Return the (x, y) coordinate for the center point of the cell that contains the specified text.  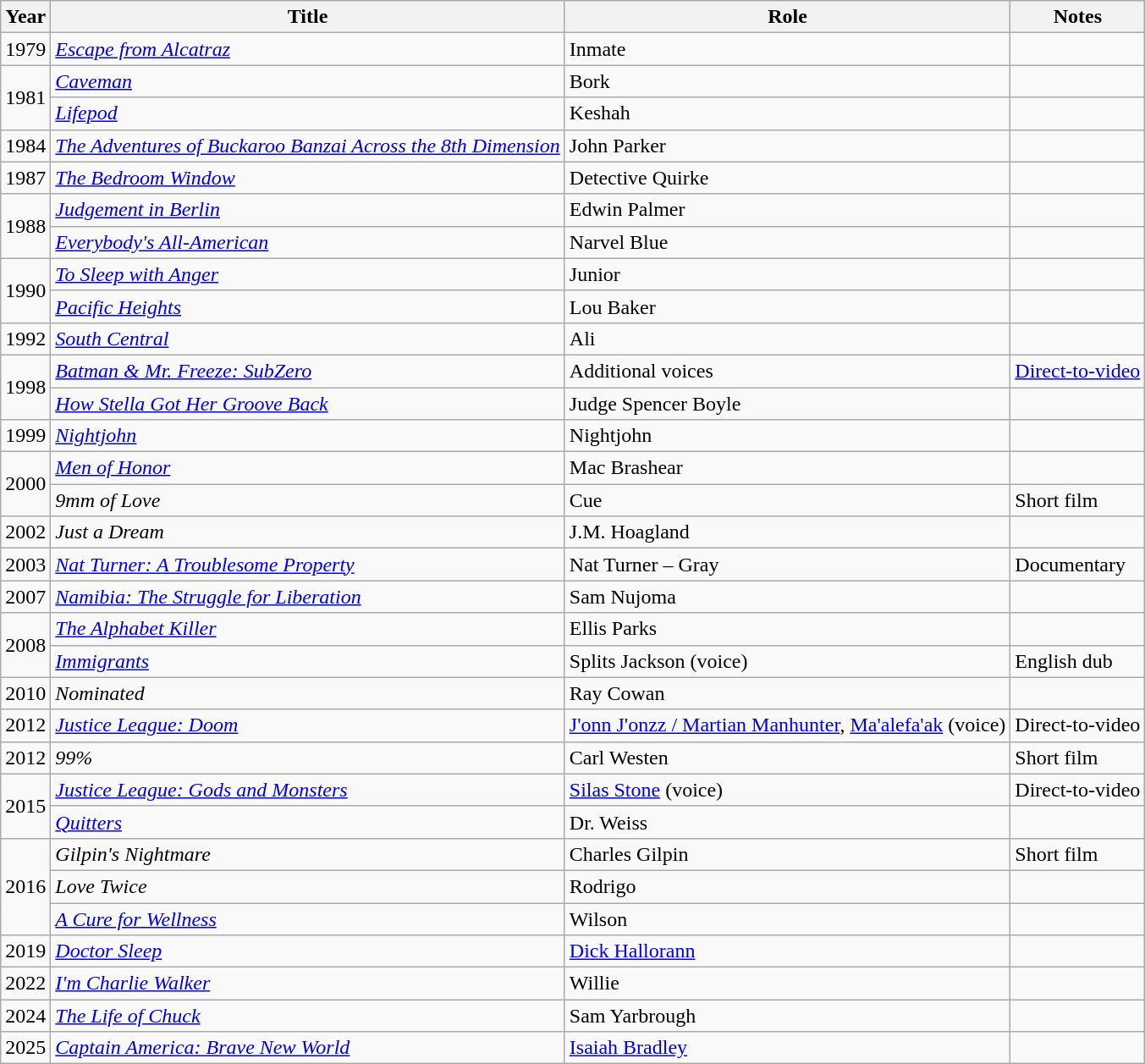
1990 (25, 290)
Rodrigo (787, 886)
1984 (25, 146)
Cue (787, 500)
John Parker (787, 146)
2015 (25, 806)
Willie (787, 984)
2010 (25, 693)
Ali (787, 339)
Notes (1078, 17)
Junior (787, 274)
Love Twice (308, 886)
2025 (25, 1048)
Year (25, 17)
Additional voices (787, 371)
Nat Turner – Gray (787, 565)
Dr. Weiss (787, 822)
Everybody's All-American (308, 242)
2007 (25, 597)
2002 (25, 532)
Ray Cowan (787, 693)
J.M. Hoagland (787, 532)
To Sleep with Anger (308, 274)
Nat Turner: A Troublesome Property (308, 565)
Quitters (308, 822)
2003 (25, 565)
Justice League: Gods and Monsters (308, 790)
Doctor Sleep (308, 951)
1988 (25, 226)
Gilpin's Nightmare (308, 854)
Narvel Blue (787, 242)
Wilson (787, 918)
Batman & Mr. Freeze: SubZero (308, 371)
Detective Quirke (787, 178)
Dick Hallorann (787, 951)
Carl Westen (787, 758)
A Cure for Wellness (308, 918)
Escape from Alcatraz (308, 49)
I'm Charlie Walker (308, 984)
2000 (25, 484)
Keshah (787, 113)
Justice League: Doom (308, 725)
South Central (308, 339)
Men of Honor (308, 468)
9mm of Love (308, 500)
Splits Jackson (voice) (787, 661)
Lifepod (308, 113)
Nominated (308, 693)
2008 (25, 645)
Title (308, 17)
Ellis Parks (787, 629)
2022 (25, 984)
Edwin Palmer (787, 210)
2016 (25, 886)
2019 (25, 951)
Immigrants (308, 661)
The Bedroom Window (308, 178)
1987 (25, 178)
Caveman (308, 81)
Lou Baker (787, 306)
The Adventures of Buckaroo Banzai Across the 8th Dimension (308, 146)
1999 (25, 436)
1981 (25, 97)
Judge Spencer Boyle (787, 404)
How Stella Got Her Groove Back (308, 404)
The Life of Chuck (308, 1016)
Sam Yarbrough (787, 1016)
Pacific Heights (308, 306)
Documentary (1078, 565)
Sam Nujoma (787, 597)
1992 (25, 339)
1979 (25, 49)
Mac Brashear (787, 468)
99% (308, 758)
Role (787, 17)
1998 (25, 387)
English dub (1078, 661)
2024 (25, 1016)
Just a Dream (308, 532)
The Alphabet Killer (308, 629)
Bork (787, 81)
Judgement in Berlin (308, 210)
Isaiah Bradley (787, 1048)
Silas Stone (voice) (787, 790)
Captain America: Brave New World (308, 1048)
Namibia: The Struggle for Liberation (308, 597)
J'onn J'onzz / Martian Manhunter, Ma'alefa'ak (voice) (787, 725)
Charles Gilpin (787, 854)
Inmate (787, 49)
